Identify which cell holds the provided text, then report its (X, Y) central coordinate. 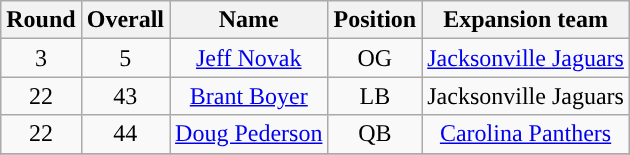
5 (125, 58)
Name (249, 20)
43 (125, 96)
Doug Pederson (249, 134)
Round (41, 20)
QB (375, 134)
Carolina Panthers (526, 134)
Jeff Novak (249, 58)
Expansion team (526, 20)
Brant Boyer (249, 96)
Position (375, 20)
OG (375, 58)
LB (375, 96)
3 (41, 58)
Overall (125, 20)
44 (125, 134)
